Provide the (x, y) coordinate of the cell's center where the given text is located.  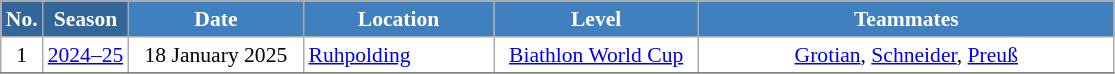
Grotian, Schneider, Preuß (906, 55)
Teammates (906, 19)
Date (216, 19)
2024–25 (86, 55)
1 (22, 55)
No. (22, 19)
18 January 2025 (216, 55)
Location (398, 19)
Biathlon World Cup (596, 55)
Level (596, 19)
Ruhpolding (398, 55)
Season (86, 19)
